Output the (x, y) coordinate of the center of the cell containing the given text.  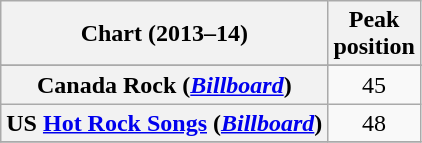
Peakposition (374, 34)
Chart (2013–14) (164, 34)
US Hot Rock Songs (Billboard) (164, 123)
48 (374, 123)
45 (374, 85)
Canada Rock (Billboard) (164, 85)
